For the text-containing cell, return its midpoint in (X, Y) coordinate format. 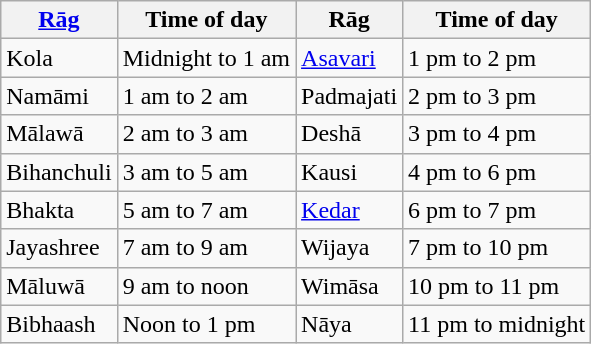
7 am to 9 am (206, 248)
10 pm to 11 pm (497, 286)
Asavari (350, 58)
Bhakta (59, 210)
Kausi (350, 172)
Kedar (350, 210)
3 am to 5 am (206, 172)
1 pm to 2 pm (497, 58)
9 am to noon (206, 286)
Namāmi (59, 96)
Bibhaash (59, 324)
Wijaya (350, 248)
Padmajati (350, 96)
Bihanchuli (59, 172)
Midnight to 1 am (206, 58)
Noon to 1 pm (206, 324)
11 pm to midnight (497, 324)
1 am to 2 am (206, 96)
4 pm to 6 pm (497, 172)
5 am to 7 am (206, 210)
Kola (59, 58)
Mālawā (59, 134)
Māluwā (59, 286)
2 am to 3 am (206, 134)
Wimāsa (350, 286)
Deshā (350, 134)
2 pm to 3 pm (497, 96)
6 pm to 7 pm (497, 210)
7 pm to 10 pm (497, 248)
Nāya (350, 324)
Jayashree (59, 248)
3 pm to 4 pm (497, 134)
